Return [X, Y] of the center of cell containing provided text 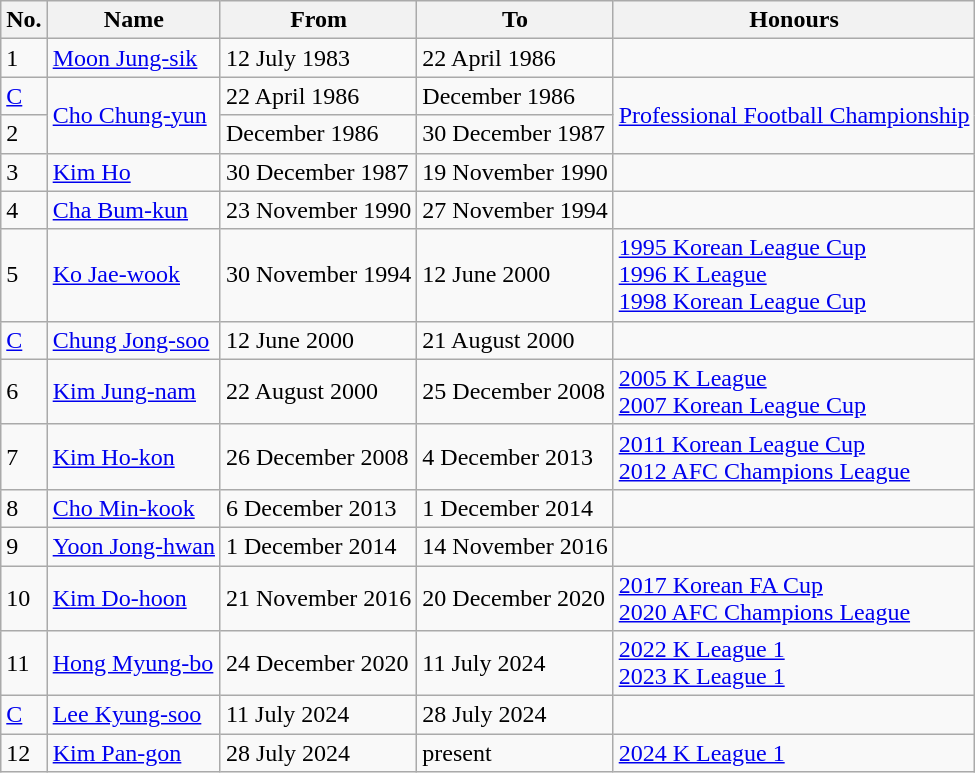
Cha Bum-kun [134, 210]
3 [24, 172]
Name [134, 20]
10 [24, 598]
2011 Korean League Cup2012 AFC Champions League [794, 456]
2022 K League 12023 K League 1 [794, 664]
30 November 1994 [318, 275]
24 December 2020 [318, 664]
Kim Do-hoon [134, 598]
2024 K League 1 [794, 753]
14 November 2016 [515, 546]
19 November 1990 [515, 172]
Cho Min-kook [134, 508]
2017 Korean FA Cup2020 AFC Champions League [794, 598]
Kim Ho-kon [134, 456]
8 [24, 508]
5 [24, 275]
2005 K League2007 Korean League Cup [794, 392]
To [515, 20]
2 [24, 134]
Hong Myung-bo [134, 664]
7 [24, 456]
Chung Jong-soo [134, 340]
No. [24, 20]
4 [24, 210]
Ko Jae-wook [134, 275]
Kim Ho [134, 172]
23 November 1990 [318, 210]
From [318, 20]
Lee Kyung-soo [134, 715]
Yoon Jong-hwan [134, 546]
25 December 2008 [515, 392]
11 [24, 664]
22 August 2000 [318, 392]
6 December 2013 [318, 508]
4 December 2013 [515, 456]
12 [24, 753]
Cho Chung-yun [134, 115]
1995 Korean League Cup1996 K League1998 Korean League Cup [794, 275]
1 [24, 58]
21 August 2000 [515, 340]
Kim Jung-nam [134, 392]
12 July 1983 [318, 58]
Professional Football Championship [794, 115]
27 November 1994 [515, 210]
6 [24, 392]
26 December 2008 [318, 456]
Kim Pan-gon [134, 753]
21 November 2016 [318, 598]
20 December 2020 [515, 598]
Honours [794, 20]
present [515, 753]
Moon Jung-sik [134, 58]
9 [24, 546]
